Locate the cell with the specified text and output its (x, y) center coordinate. 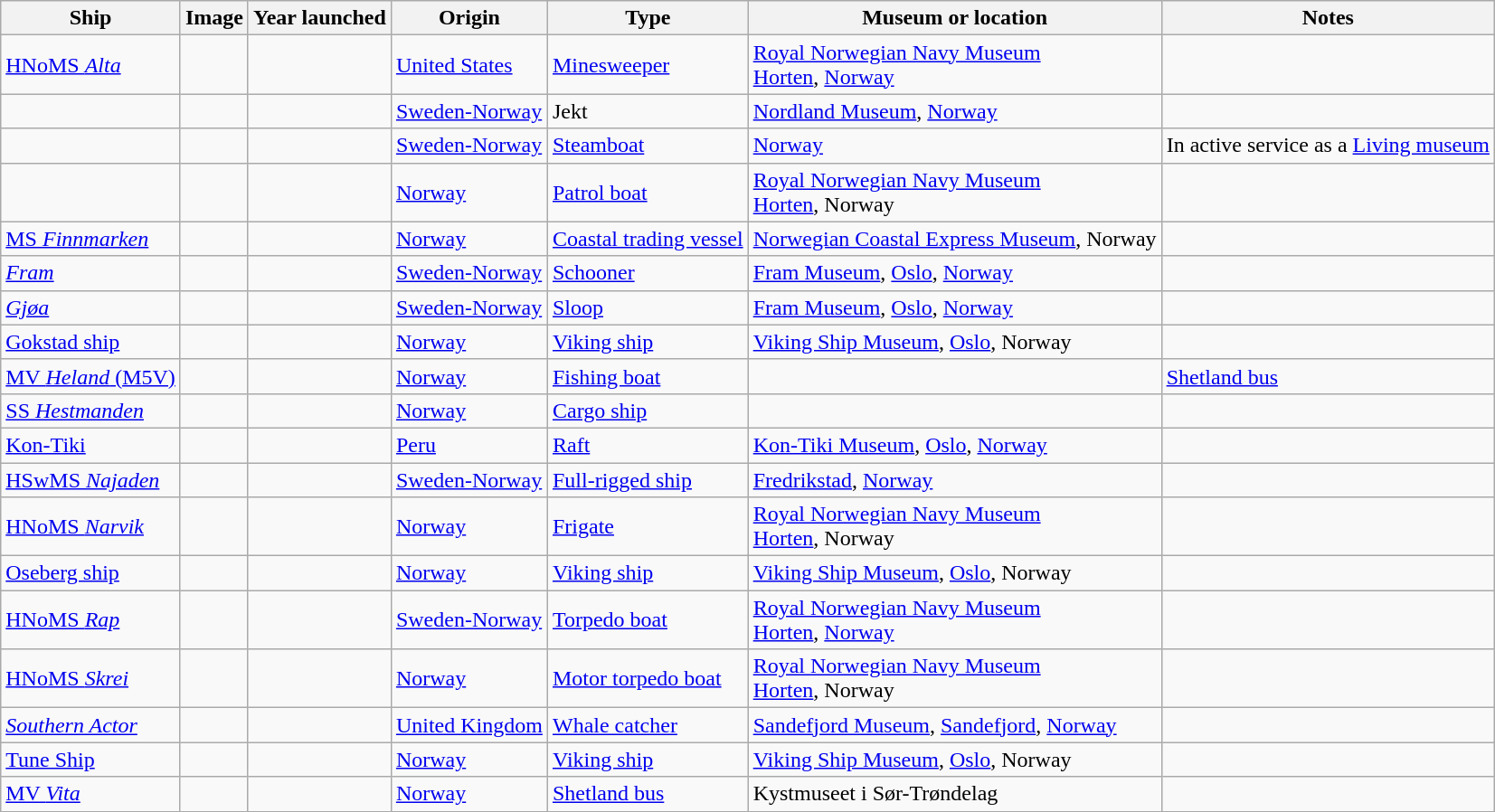
Oseberg ship (90, 573)
Ship (90, 18)
Peru (468, 445)
Cargo ship (648, 411)
Frigate (648, 526)
Raft (648, 445)
Kon-Tiki (90, 445)
MV Heland (M5V) (90, 376)
HNoMS Narvik (90, 526)
HNoMS Alta (90, 65)
Kystmuseet i Sør-Trøndelag (955, 794)
Full-rigged ship (648, 480)
MV Vita (90, 794)
Tune Ship (90, 760)
Fram (90, 273)
Coastal trading vessel (648, 239)
Jekt (648, 111)
In active service as a Living museum (1328, 146)
Steamboat (648, 146)
Torpedo boat (648, 620)
Origin (468, 18)
SS Hestmanden (90, 411)
Sandefjord Museum, Sandefjord, Norway (955, 725)
MS Finnmarken (90, 239)
Nordland Museum, Norway (955, 111)
HSwMS Najaden (90, 480)
Southern Actor (90, 725)
Year launched (319, 18)
Gjøa (90, 307)
Sloop (648, 307)
HNoMS Skrei (90, 678)
Image (213, 18)
Fishing boat (648, 376)
HNoMS Rap (90, 620)
Notes (1328, 18)
Patrol boat (648, 192)
United Kingdom (468, 725)
Minesweeper (648, 65)
Schooner (648, 273)
Motor torpedo boat (648, 678)
Gokstad ship (90, 342)
Whale catcher (648, 725)
Type (648, 18)
Museum or location (955, 18)
Fredrikstad, Norway (955, 480)
United States (468, 65)
Kon-Tiki Museum, Oslo, Norway (955, 445)
Norwegian Coastal Express Museum, Norway (955, 239)
